Find where the given text appears and provide that cell's center as (x, y) coordinate. 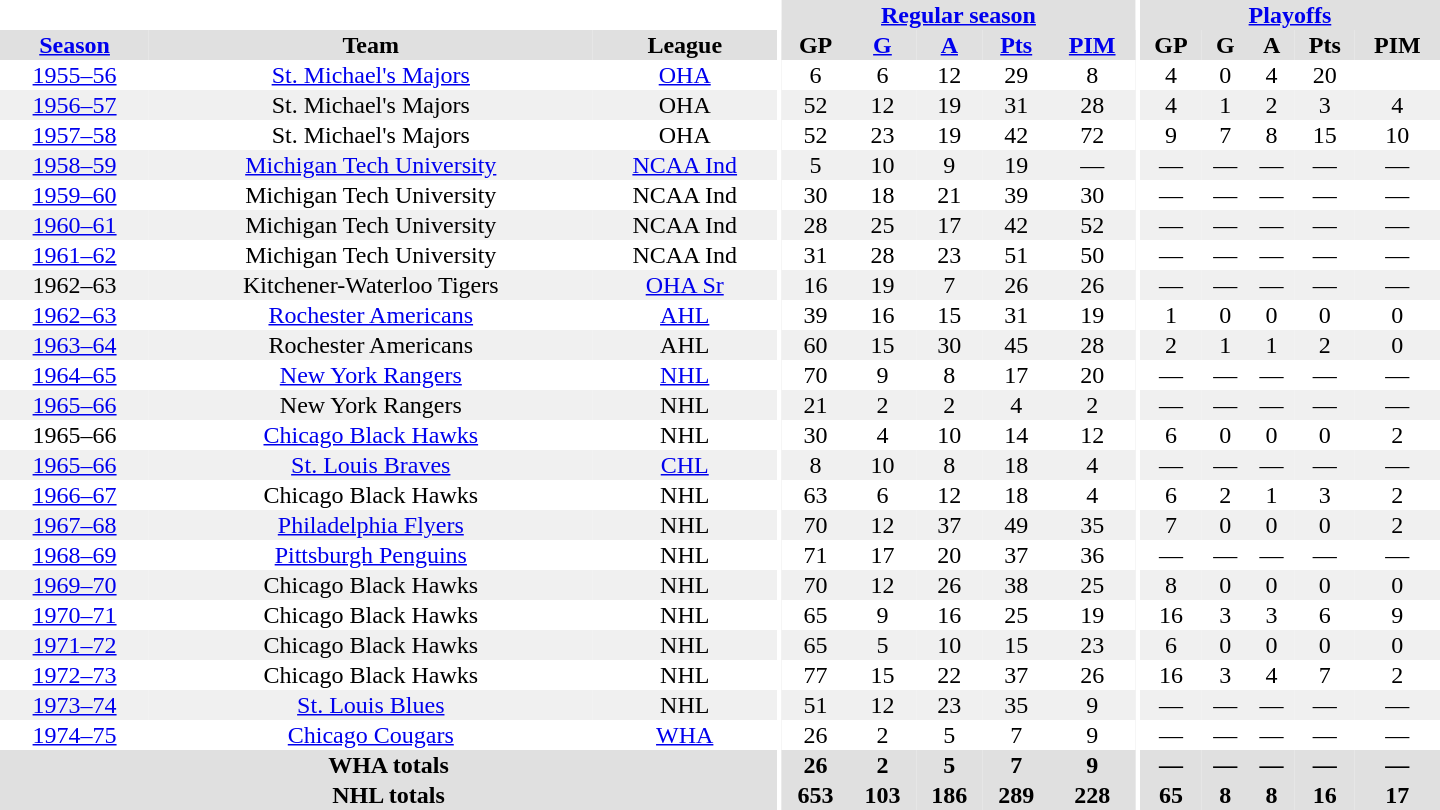
49 (1016, 525)
1968–69 (74, 555)
50 (1092, 255)
1960–61 (74, 225)
Kitchener-Waterloo Tigers (370, 285)
1967–68 (74, 525)
League (684, 45)
1973–74 (74, 705)
OHA Sr (684, 285)
Season (74, 45)
289 (1016, 795)
14 (1016, 435)
1966–67 (74, 495)
77 (816, 675)
Regular season (958, 15)
1971–72 (74, 645)
228 (1092, 795)
Philadelphia Flyers (370, 525)
Chicago Cougars (370, 735)
38 (1016, 585)
186 (950, 795)
WHA totals (388, 765)
1974–75 (74, 735)
CHL (684, 465)
22 (950, 675)
1958–59 (74, 165)
63 (816, 495)
NHL totals (388, 795)
1961–62 (74, 255)
1963–64 (74, 345)
St. Louis Braves (370, 465)
St. Louis Blues (370, 705)
29 (1016, 75)
71 (816, 555)
WHA (684, 735)
1964–65 (74, 375)
1956–57 (74, 105)
1955–56 (74, 75)
Playoffs (1290, 15)
1970–71 (74, 615)
72 (1092, 135)
1972–73 (74, 675)
Pittsburgh Penguins (370, 555)
1959–60 (74, 195)
36 (1092, 555)
45 (1016, 345)
60 (816, 345)
1957–58 (74, 135)
653 (816, 795)
1969–70 (74, 585)
103 (882, 795)
Team (370, 45)
